Search for the cell housing the specified text and yield its (X, Y) center coordinate. 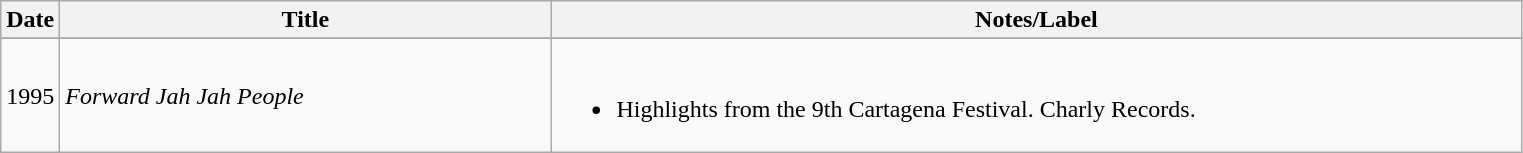
Title (306, 20)
Forward Jah Jah People (306, 96)
Highlights from the 9th Cartagena Festival. Charly Records. (1036, 96)
Date (30, 20)
1995 (30, 96)
Notes/Label (1036, 20)
